Find where the given text appears and provide that cell's center as [x, y] coordinate. 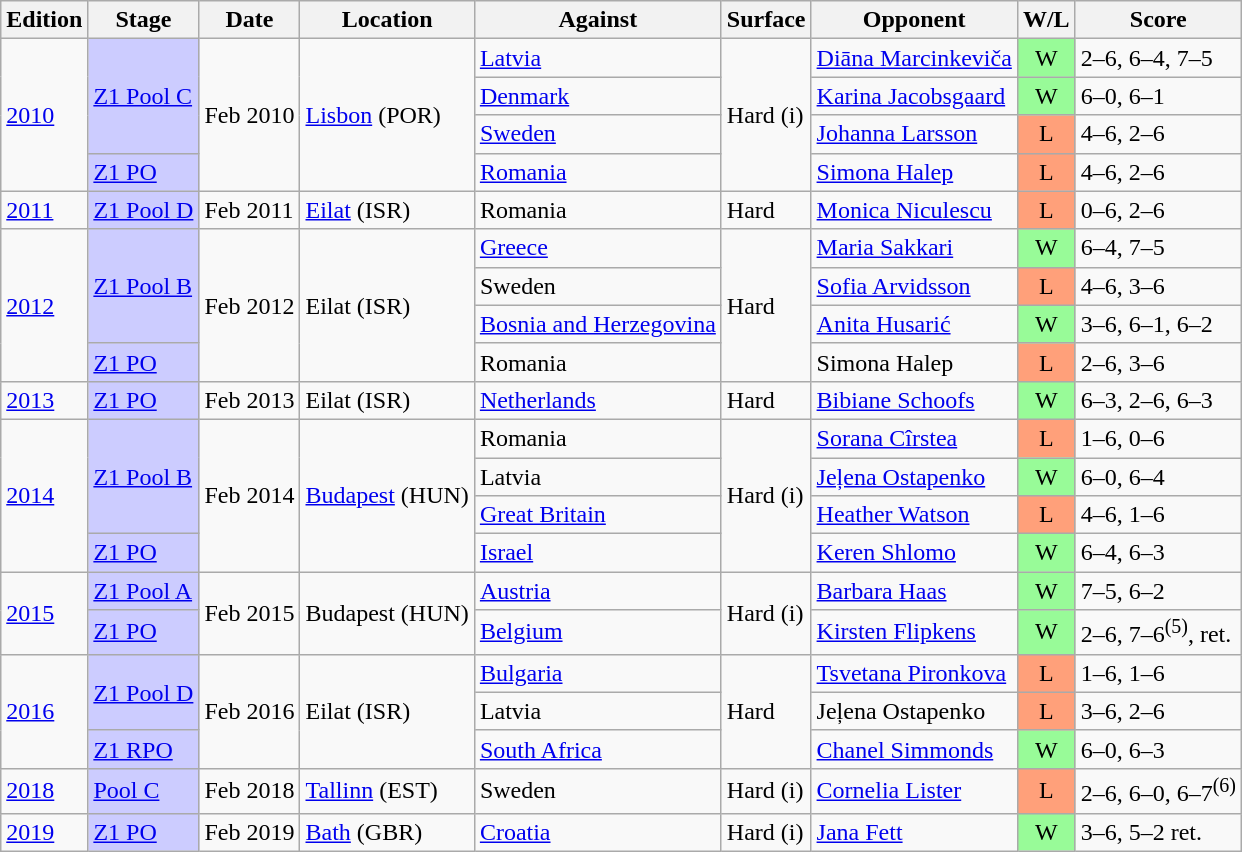
Israel [598, 553]
Jana Fett [914, 832]
0–6, 2–6 [1158, 210]
2–6, 6–4, 7–5 [1158, 58]
Z1 RPO [144, 749]
Kirsten Flipkens [914, 632]
Sofia Arvidsson [914, 286]
Feb 2015 [250, 614]
Opponent [914, 20]
2015 [44, 614]
Surface [766, 20]
Feb 2018 [250, 790]
2019 [44, 832]
Bath (GBR) [387, 832]
6–3, 2–6, 6–3 [1158, 400]
Z1 Pool A [144, 591]
Netherlands [598, 400]
Against [598, 20]
Karina Jacobsgaard [914, 96]
Z1 Pool C [144, 96]
Heather Watson [914, 515]
Monica Niculescu [914, 210]
3–6, 5–2 ret. [1158, 832]
2010 [44, 115]
1–6, 0–6 [1158, 438]
Feb 2019 [250, 832]
Cornelia Lister [914, 790]
6–0, 6–1 [1158, 96]
Croatia [598, 832]
Stage [144, 20]
2018 [44, 790]
6–4, 6–3 [1158, 553]
2–6, 6–0, 6–7(6) [1158, 790]
Feb 2011 [250, 210]
Location [387, 20]
Sorana Cîrstea [914, 438]
Bibiane Schoofs [914, 400]
W/L [1046, 20]
Tsvetana Pironkova [914, 673]
Greece [598, 248]
Bulgaria [598, 673]
6–0, 6–3 [1158, 749]
Keren Shlomo [914, 553]
4–6, 1–6 [1158, 515]
Feb 2014 [250, 495]
2016 [44, 711]
Feb 2013 [250, 400]
3–6, 2–6 [1158, 711]
4–6, 3–6 [1158, 286]
Bosnia and Herzegovina [598, 324]
Feb 2016 [250, 711]
South Africa [598, 749]
6–0, 6–4 [1158, 477]
2011 [44, 210]
Feb 2010 [250, 115]
7–5, 6–2 [1158, 591]
Lisbon (POR) [387, 115]
Tallinn (EST) [387, 790]
Denmark [598, 96]
6–4, 7–5 [1158, 248]
Austria [598, 591]
Maria Sakkari [914, 248]
Anita Husarić [914, 324]
Pool C [144, 790]
Diāna Marcinkeviča [914, 58]
Score [1158, 20]
3–6, 6–1, 6–2 [1158, 324]
1–6, 1–6 [1158, 673]
Johanna Larsson [914, 134]
2–6, 3–6 [1158, 362]
Great Britain [598, 515]
2–6, 7–6(5), ret. [1158, 632]
Feb 2012 [250, 305]
Chanel Simmonds [914, 749]
2014 [44, 495]
Edition [44, 20]
2013 [44, 400]
2012 [44, 305]
Belgium [598, 632]
Barbara Haas [914, 591]
Date [250, 20]
